Search for the cell housing the specified text and yield its (x, y) center coordinate. 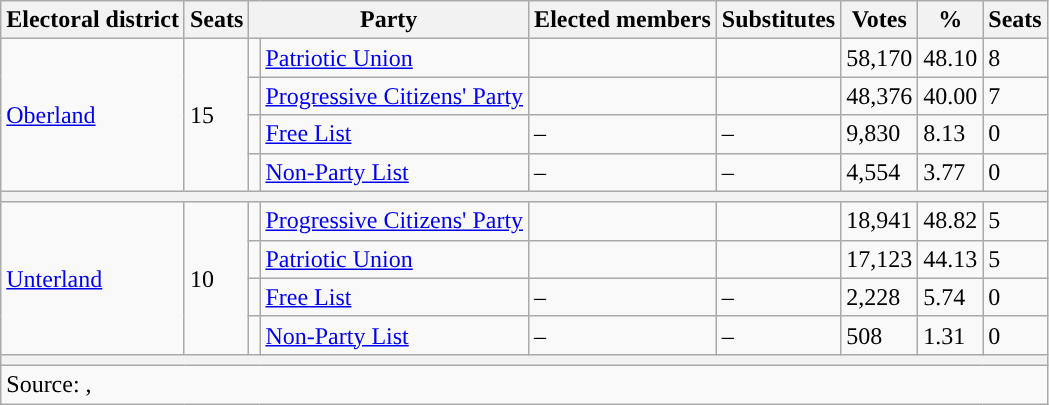
Elected members (623, 20)
Party (389, 20)
44.13 (950, 259)
7 (1015, 96)
18,941 (880, 221)
48,376 (880, 96)
3.77 (950, 172)
5.74 (950, 297)
Source: , (524, 384)
9,830 (880, 134)
48.82 (950, 221)
8.13 (950, 134)
10 (216, 278)
Substitutes (778, 20)
15 (216, 115)
48.10 (950, 58)
40.00 (950, 96)
% (950, 20)
Electoral district (93, 20)
Oberland (93, 115)
Unterland (93, 278)
1.31 (950, 335)
508 (880, 335)
8 (1015, 58)
17,123 (880, 259)
58,170 (880, 58)
Votes (880, 20)
2,228 (880, 297)
4,554 (880, 172)
